Return the [x, y] coordinate for the center point of the cell that contains the specified text.  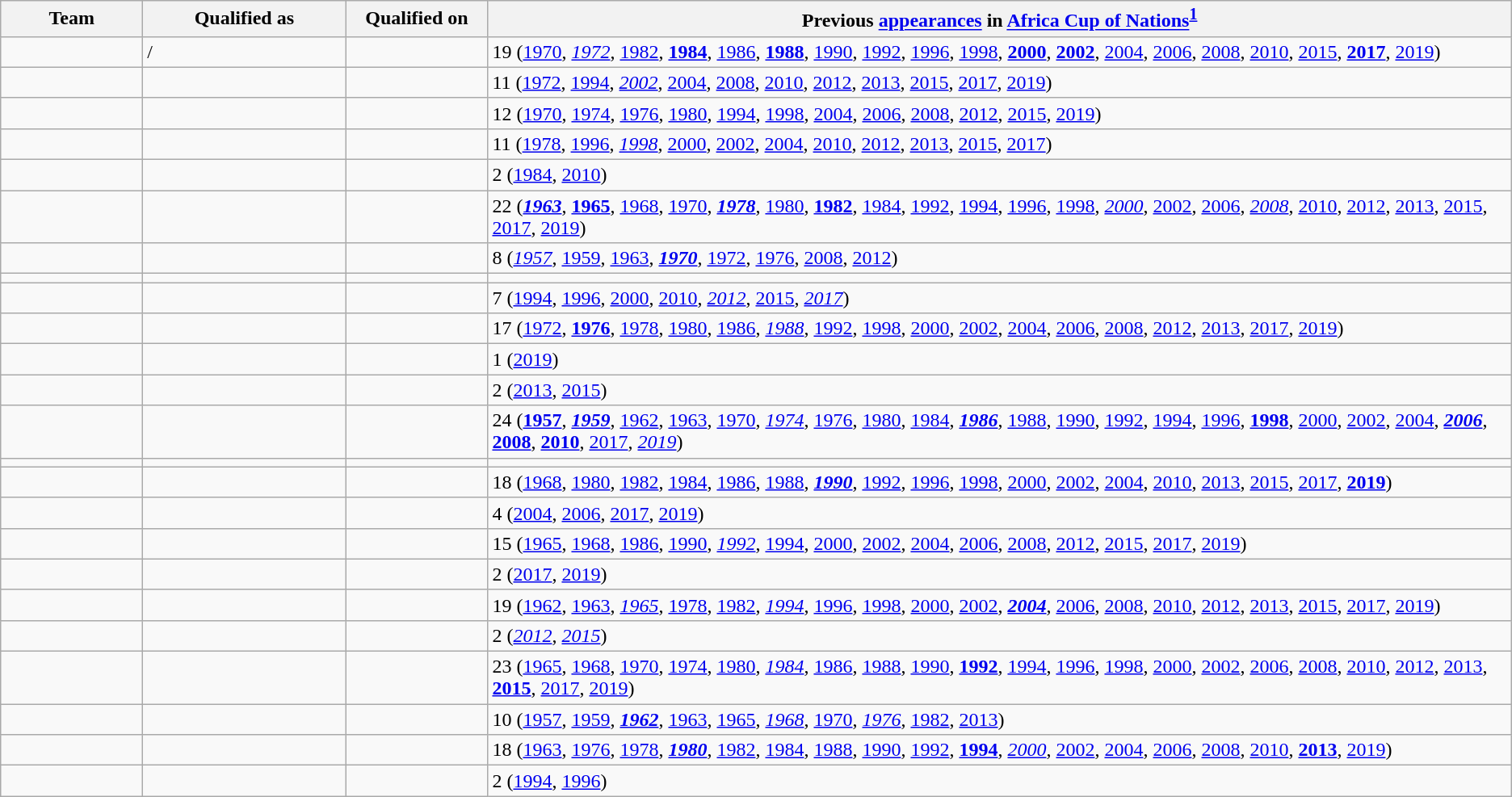
8 (1957, 1959, 1963, 1970, 1972, 1976, 2008, 2012) [1000, 258]
15 (1965, 1968, 1986, 1990, 1992, 1994, 2000, 2002, 2004, 2006, 2008, 2012, 2015, 2017, 2019) [1000, 543]
19 (1962, 1963, 1965, 1978, 1982, 1994, 1996, 1998, 2000, 2002, 2004, 2006, 2008, 2010, 2012, 2013, 2015, 2017, 2019) [1000, 605]
11 (1972, 1994, 2002, 2004, 2008, 2010, 2012, 2013, 2015, 2017, 2019) [1000, 82]
2 (2012, 2015) [1000, 636]
/ [244, 52]
Qualified as [244, 19]
18 (1968, 1980, 1982, 1984, 1986, 1988, 1990, 1992, 1996, 1998, 2000, 2002, 2004, 2010, 2013, 2015, 2017, 2019) [1000, 482]
4 (2004, 2006, 2017, 2019) [1000, 513]
23 (1965, 1968, 1970, 1974, 1980, 1984, 1986, 1988, 1990, 1992, 1994, 1996, 1998, 2000, 2002, 2006, 2008, 2010, 2012, 2013, 2015, 2017, 2019) [1000, 678]
Team [72, 19]
17 (1972, 1976, 1978, 1980, 1986, 1988, 1992, 1998, 2000, 2002, 2004, 2006, 2008, 2012, 2013, 2017, 2019) [1000, 329]
Previous appearances in Africa Cup of Nations1 [1000, 19]
12 (1970, 1974, 1976, 1980, 1994, 1998, 2004, 2006, 2008, 2012, 2015, 2019) [1000, 113]
10 (1957, 1959, 1962, 1963, 1965, 1968, 1970, 1976, 1982, 2013) [1000, 719]
19 (1970, 1972, 1982, 1984, 1986, 1988, 1990, 1992, 1996, 1998, 2000, 2002, 2004, 2006, 2008, 2010, 2015, 2017, 2019) [1000, 52]
11 (1978, 1996, 1998, 2000, 2002, 2004, 2010, 2012, 2013, 2015, 2017) [1000, 144]
1 (2019) [1000, 359]
7 (1994, 1996, 2000, 2010, 2012, 2015, 2017) [1000, 298]
2 (1994, 1996) [1000, 781]
22 (1963, 1965, 1968, 1970, 1978, 1980, 1982, 1984, 1992, 1994, 1996, 1998, 2000, 2002, 2006, 2008, 2010, 2012, 2013, 2015, 2017, 2019) [1000, 216]
2 (1984, 2010) [1000, 175]
24 (1957, 1959, 1962, 1963, 1970, 1974, 1976, 1980, 1984, 1986, 1988, 1990, 1992, 1994, 1996, 1998, 2000, 2002, 2004, 2006, 2008, 2010, 2017, 2019) [1000, 431]
Qualified on [417, 19]
2 (2017, 2019) [1000, 574]
2 (2013, 2015) [1000, 390]
18 (1963, 1976, 1978, 1980, 1982, 1984, 1988, 1990, 1992, 1994, 2000, 2002, 2004, 2006, 2008, 2010, 2013, 2019) [1000, 750]
